Pinpoint the cell where the given text exists, returning its [X, Y] midpoint coordinate. 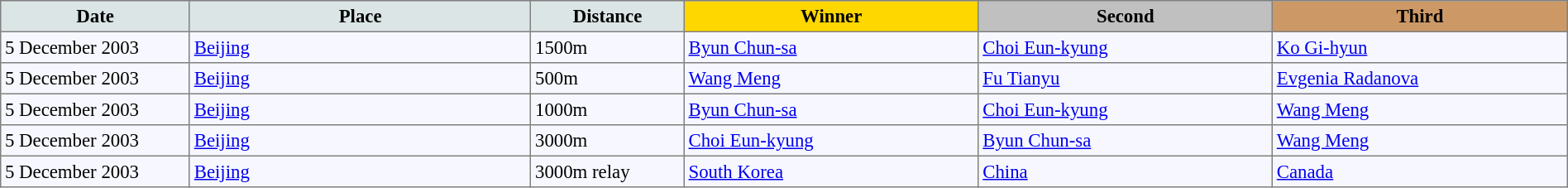
Canada [1421, 171]
500m [608, 79]
Winner [831, 17]
Date [96, 17]
Ko Gi-hyun [1421, 47]
South Korea [831, 171]
Third [1421, 17]
Distance [608, 17]
Fu Tianyu [1126, 79]
Place [360, 17]
Second [1126, 17]
3000m relay [608, 171]
1000m [608, 109]
1500m [608, 47]
3000m [608, 141]
China [1126, 171]
Evgenia Radanova [1421, 79]
